Pinpoint the cell where the given text exists, returning its [x, y] midpoint coordinate. 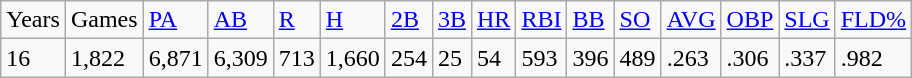
HR [493, 20]
489 [638, 58]
.982 [873, 58]
54 [493, 58]
AB [240, 20]
BB [590, 20]
25 [452, 58]
Years [34, 20]
6,309 [240, 58]
.337 [807, 58]
SLG [807, 20]
AVG [691, 20]
2B [408, 20]
H [352, 20]
.306 [750, 58]
6,871 [176, 58]
PA [176, 20]
RBI [542, 20]
OBP [750, 20]
3B [452, 20]
1,660 [352, 58]
Games [104, 20]
R [296, 20]
1,822 [104, 58]
.263 [691, 58]
593 [542, 58]
16 [34, 58]
FLD% [873, 20]
713 [296, 58]
254 [408, 58]
396 [590, 58]
SO [638, 20]
